Identify which cell holds the provided text, then report its [X, Y] central coordinate. 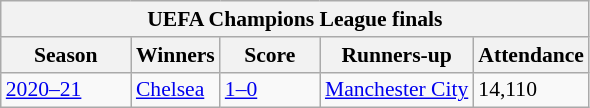
Attendance [531, 55]
1–0 [270, 90]
UEFA Champions League finals [295, 19]
2020–21 [66, 90]
14,110 [531, 90]
Winners [176, 55]
Runners-up [396, 55]
Chelsea [176, 90]
Season [66, 55]
Manchester City [396, 90]
Score [270, 55]
